Detect which cell encompasses the target text, then output its [x, y] center coordinate. 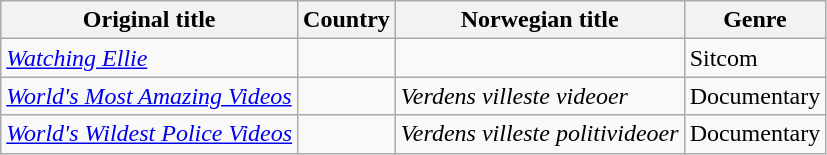
Verdens villeste politivideoer [540, 134]
World's Most Amazing Videos [150, 96]
Country [347, 20]
World's Wildest Police Videos [150, 134]
Norwegian title [540, 20]
Original title [150, 20]
Sitcom [755, 58]
Verdens villeste videoer [540, 96]
Genre [755, 20]
Watching Ellie [150, 58]
